From the cell containing the given text, extract its center point as (x, y) coordinate. 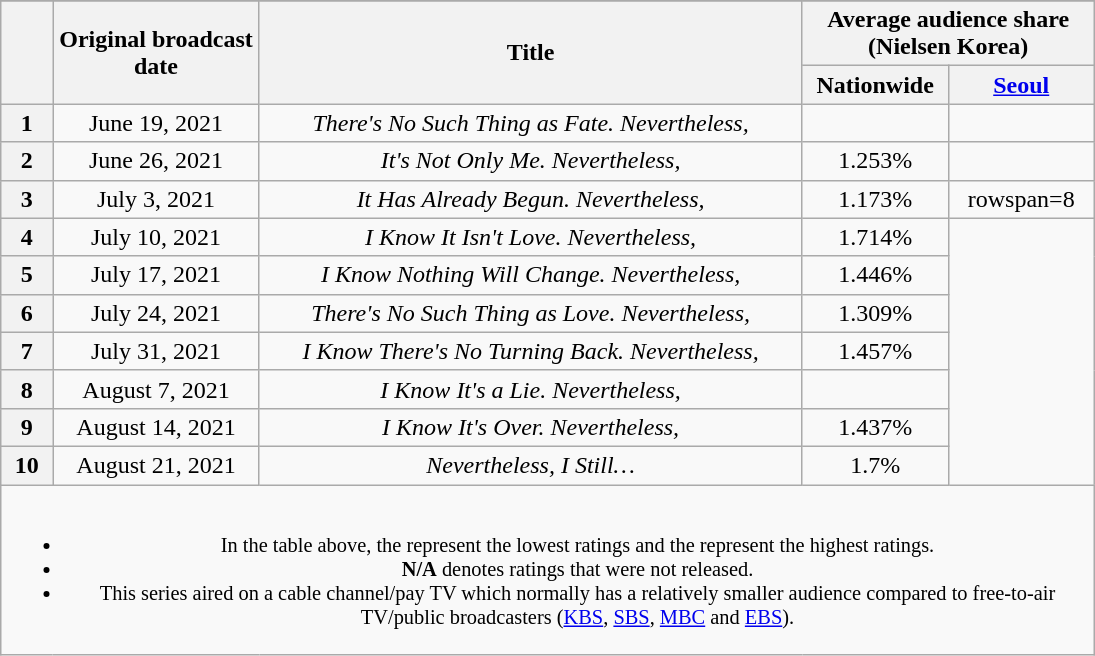
July 3, 2021 (156, 199)
9 (27, 427)
4 (27, 237)
7 (27, 351)
1.309% (875, 313)
3 (27, 199)
July 10, 2021 (156, 237)
There's No Such Thing as Fate. Nevertheless, (530, 123)
Original broadcast date (156, 52)
July 24, 2021 (156, 313)
I Know There's No Turning Back. Nevertheless, (530, 351)
Average audience share(Nielsen Korea) (948, 34)
rowspan=8 (1021, 199)
I Know Nothing Will Change. Nevertheless, (530, 275)
2 (27, 161)
1.7% (875, 465)
1.437% (875, 427)
August 7, 2021 (156, 389)
Title (530, 52)
Nationwide (875, 85)
There's No Such Thing as Love. Nevertheless, (530, 313)
August 21, 2021 (156, 465)
1.446% (875, 275)
1.457% (875, 351)
1.253% (875, 161)
Nevertheless, I Still… (530, 465)
August 14, 2021 (156, 427)
It's Not Only Me. Nevertheless, (530, 161)
June 19, 2021 (156, 123)
Seoul (1021, 85)
1 (27, 123)
I Know It's Over. Nevertheless, (530, 427)
1.173% (875, 199)
It Has Already Begun. Nevertheless, (530, 199)
10 (27, 465)
8 (27, 389)
I Know It Isn't Love. Nevertheless, (530, 237)
July 31, 2021 (156, 351)
July 17, 2021 (156, 275)
I Know It's a Lie. Nevertheless, (530, 389)
June 26, 2021 (156, 161)
6 (27, 313)
5 (27, 275)
1.714% (875, 237)
